Return the [x, y] coordinate for the center point of the cell that contains the specified text.  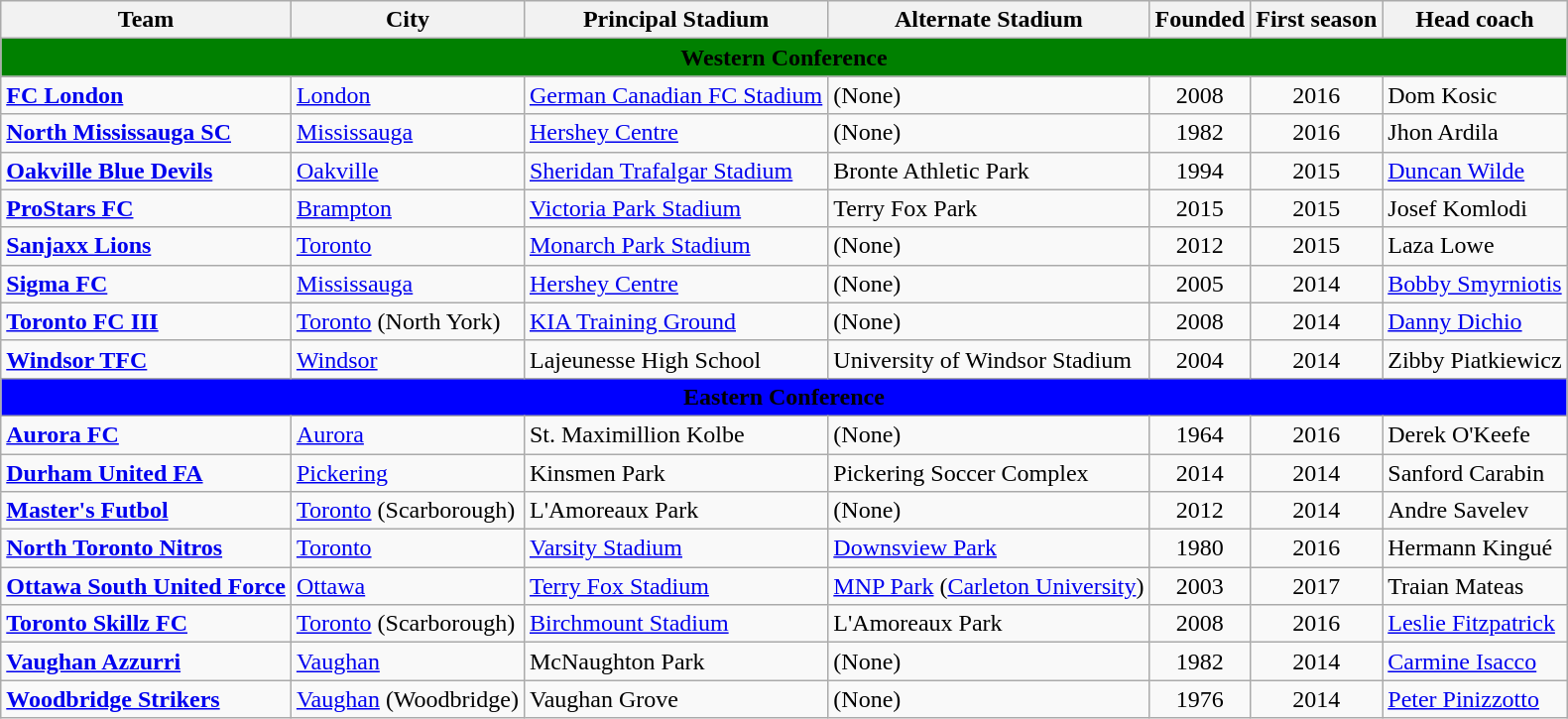
Toronto FC III [147, 321]
Toronto (North York) [407, 321]
Aurora FC [147, 434]
Laza Lowe [1475, 246]
German Canadian FC Stadium [675, 95]
Brampton [407, 208]
Kinsmen Park [675, 473]
Varsity Stadium [675, 548]
Dom Kosic [1475, 95]
Danny Dichio [1475, 321]
Vaughan [407, 661]
2017 [1317, 586]
Woodbridge Strikers [147, 699]
London [407, 95]
1976 [1200, 699]
Monarch Park Stadium [675, 246]
1980 [1200, 548]
Vaughan (Woodbridge) [407, 699]
KIA Training Ground [675, 321]
Alternate Stadium [989, 20]
Hermann Kingué [1475, 548]
Jhon Ardila [1475, 133]
Lajeunesse High School [675, 359]
1964 [1200, 434]
Traian Mateas [1475, 586]
North Mississauga SC [147, 133]
Pickering Soccer Complex [989, 473]
Terry Fox Stadium [675, 586]
Windsor [407, 359]
Ottawa South United Force [147, 586]
2003 [1200, 586]
Sanjaxx Lions [147, 246]
Terry Fox Park [989, 208]
Aurora [407, 434]
Vaughan Azzurri [147, 661]
Oakville [407, 171]
Duncan Wilde [1475, 171]
Master's Futbol [147, 511]
Carmine Isacco [1475, 661]
Eastern Conference [784, 397]
McNaughton Park [675, 661]
Team [147, 20]
Western Conference [784, 58]
University of Windsor Stadium [989, 359]
Victoria Park Stadium [675, 208]
Zibby Piatkiewicz [1475, 359]
MNP Park (Carleton University) [989, 586]
Sheridan Trafalgar Stadium [675, 171]
Josef Komlodi [1475, 208]
Pickering [407, 473]
Oakville Blue Devils [147, 171]
Windsor TFC [147, 359]
Ottawa [407, 586]
Sigma FC [147, 284]
Birchmount Stadium [675, 624]
Toronto Skillz FC [147, 624]
North Toronto Nitros [147, 548]
2005 [1200, 284]
Peter Pinizzotto [1475, 699]
First season [1317, 20]
Founded [1200, 20]
Leslie Fitzpatrick [1475, 624]
1994 [1200, 171]
2004 [1200, 359]
Downsview Park [989, 548]
Sanford Carabin [1475, 473]
Bobby Smyrniotis [1475, 284]
FC London [147, 95]
Head coach [1475, 20]
St. Maximillion Kolbe [675, 434]
Bronte Athletic Park [989, 171]
City [407, 20]
ProStars FC [147, 208]
Andre Savelev [1475, 511]
Principal Stadium [675, 20]
Durham United FA [147, 473]
Vaughan Grove [675, 699]
Derek O'Keefe [1475, 434]
